Locate the cell with the specified text and output its (x, y) center coordinate. 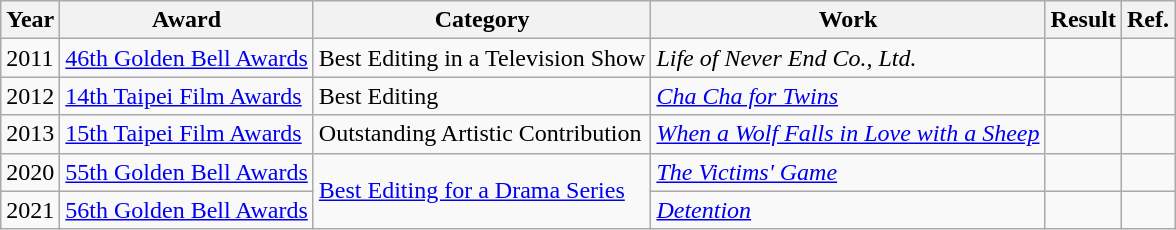
Work (848, 20)
Best Editing (482, 96)
Detention (848, 210)
The Victims' Game (848, 172)
Award (187, 20)
Category (482, 20)
Result (1083, 20)
When a Wolf Falls in Love with a Sheep (848, 134)
14th Taipei Film Awards (187, 96)
Year (30, 20)
56th Golden Bell Awards (187, 210)
Cha Cha for Twins (848, 96)
2012 (30, 96)
Best Editing for a Drama Series (482, 191)
15th Taipei Film Awards (187, 134)
2021 (30, 210)
2011 (30, 58)
Outstanding Artistic Contribution (482, 134)
55th Golden Bell Awards (187, 172)
Life of Never End Co., Ltd. (848, 58)
Ref. (1148, 20)
46th Golden Bell Awards (187, 58)
Best Editing in a Television Show (482, 58)
2020 (30, 172)
2013 (30, 134)
